Determine the (x, y) coordinate at the center of the cell enclosing the given text.  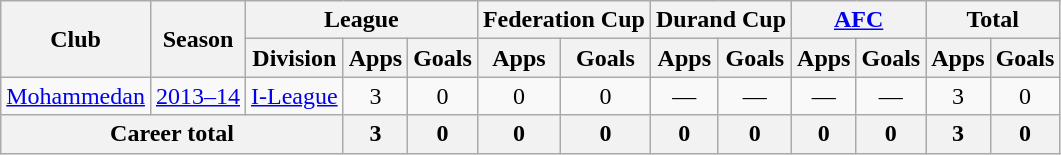
AFC (859, 20)
League (362, 20)
Durand Cup (720, 20)
Division (295, 58)
Federation Cup (564, 20)
Club (76, 39)
Career total (172, 134)
Season (198, 39)
I-League (295, 96)
2013–14 (198, 96)
Mohammedan (76, 96)
Total (993, 20)
